Extract the [X, Y] coordinate from the center of the cell holding the provided text.  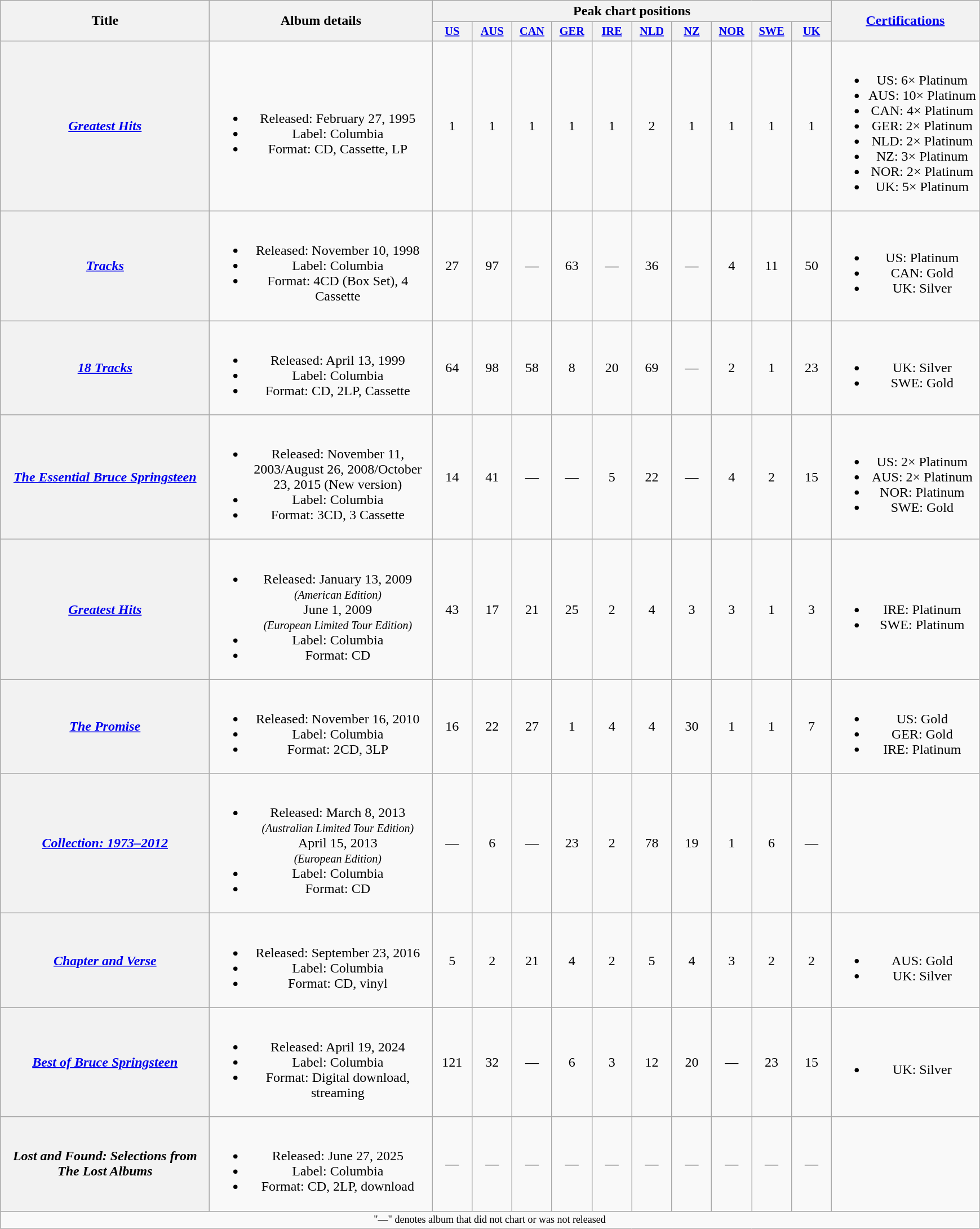
UK: Silver [905, 1062]
30 [692, 726]
NZ [692, 32]
US [452, 32]
AUS [493, 32]
Peak chart positions [632, 11]
NOR [731, 32]
SWE [772, 32]
43 [452, 609]
32 [493, 1062]
Released: January 13, 2009 (American Edition) June 1, 2009 (European Limited Tour Edition)Label: ColumbiaFormat: CD [321, 609]
12 [651, 1062]
97 [493, 266]
19 [692, 843]
Certifications [905, 21]
Released: April 13, 1999Label: ColumbiaFormat: CD, 2LP, Cassette [321, 368]
14 [452, 477]
17 [493, 609]
Released: March 8, 2013 (Australian Limited Tour Edition) April 15, 2013 (European Edition)Label: ColumbiaFormat: CD [321, 843]
7 [812, 726]
121 [452, 1062]
58 [532, 368]
63 [571, 266]
69 [651, 368]
25 [571, 609]
Released: June 27, 2025Label: ColumbiaFormat: CD, 2LP, download [321, 1164]
78 [651, 843]
AUS: GoldUK: Silver [905, 961]
Released: February 27, 1995Label: ColumbiaFormat: CD, Cassette, LP [321, 126]
Lost and Found: Selections from The Lost Albums [105, 1164]
"—" denotes album that did not chart or was not released [490, 1220]
98 [493, 368]
Chapter and Verse [105, 961]
NLD [651, 32]
Collection: 1973–2012 [105, 843]
US: PlatinumCAN: GoldUK: Silver [905, 266]
50 [812, 266]
IRE: PlatinumSWE: Platinum [905, 609]
CAN [532, 32]
US: 2× PlatinumAUS: 2× PlatinumNOR: PlatinumSWE: Gold [905, 477]
UK: SilverSWE: Gold [905, 368]
IRE [612, 32]
US: GoldGER: GoldIRE: Platinum [905, 726]
41 [493, 477]
36 [651, 266]
Title [105, 21]
Released: November 10, 1998Label: ColumbiaFormat: 4CD (Box Set), 4 Cassette [321, 266]
8 [571, 368]
GER [571, 32]
Album details [321, 21]
UK [812, 32]
The Promise [105, 726]
64 [452, 368]
Tracks [105, 266]
The Essential Bruce Springsteen [105, 477]
16 [452, 726]
18 Tracks [105, 368]
Released: November 16, 2010Label: ColumbiaFormat: 2CD, 3LP [321, 726]
US: 6× PlatinumAUS: 10× PlatinumCAN: 4× PlatinumGER: 2× PlatinumNLD: 2× PlatinumNZ: 3× PlatinumNOR: 2× PlatinumUK: 5× Platinum [905, 126]
11 [772, 266]
Released: April 19, 2024Label: ColumbiaFormat: Digital download, streaming [321, 1062]
Released: November 11, 2003/August 26, 2008/October 23, 2015 (New version)Label: ColumbiaFormat: 3CD, 3 Cassette [321, 477]
Released: September 23, 2016Label: ColumbiaFormat: CD, vinyl [321, 961]
Best of Bruce Springsteen [105, 1062]
